Pinpoint the cell where the given text exists, returning its (x, y) midpoint coordinate. 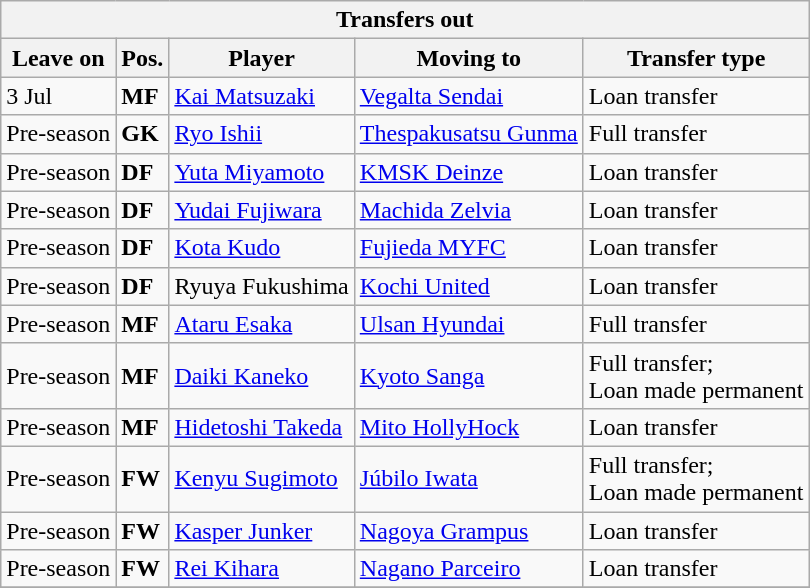
Transfers out (405, 20)
KMSK Deinze (468, 172)
3 Jul (58, 96)
Kenyu Sugimoto (262, 478)
Nagano Parceiro (468, 569)
Yuta Miyamoto (262, 172)
Ryo Ishii (262, 134)
Ryuya Fukushima (262, 286)
Ataru Esaka (262, 324)
Leave on (58, 58)
Ulsan Hyundai (468, 324)
Vegalta Sendai (468, 96)
Daiki Kaneko (262, 376)
Kasper Junker (262, 531)
Kai Matsuzaki (262, 96)
Transfer type (696, 58)
Rei Kihara (262, 569)
Thespakusatsu Gunma (468, 134)
Kyoto Sanga (468, 376)
Kochi United (468, 286)
Júbilo Iwata (468, 478)
Yudai Fujiwara (262, 210)
Nagoya Grampus (468, 531)
Kota Kudo (262, 248)
Fujieda MYFC (468, 248)
Machida Zelvia (468, 210)
Player (262, 58)
Pos. (142, 58)
Hidetoshi Takeda (262, 427)
Mito HollyHock (468, 427)
Moving to (468, 58)
GK (142, 134)
